Return (x, y) of the center of cell containing provided text 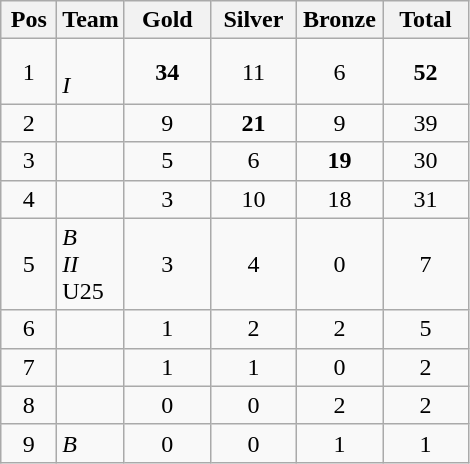
10 (253, 199)
Total (426, 20)
Gold (167, 20)
19 (339, 161)
8 (29, 405)
30 (426, 161)
18 (339, 199)
B (91, 443)
31 (426, 199)
Team (91, 20)
39 (426, 123)
B II U25 (91, 264)
Pos (29, 20)
I (91, 72)
52 (426, 72)
Silver (253, 20)
21 (253, 123)
11 (253, 72)
Bronze (339, 20)
34 (167, 72)
